From the cell containing the given text, extract its center point as (X, Y) coordinate. 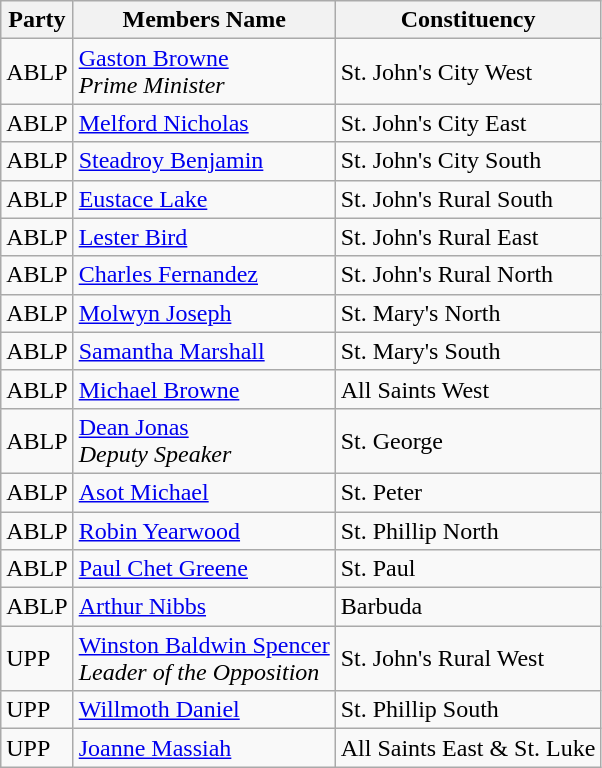
Eustace Lake (204, 199)
Lester Bird (204, 237)
Arthur Nibbs (204, 607)
Steadroy Benjamin (204, 161)
Asot Michael (204, 492)
All Saints West (468, 389)
St. John's City South (468, 161)
Michael Browne (204, 389)
St. John's Rural South (468, 199)
Charles Fernandez (204, 275)
St. John's Rural North (468, 275)
Paul Chet Greene (204, 569)
St. Paul (468, 569)
St. John's City West (468, 72)
Gaston BrownePrime Minister (204, 72)
Robin Yearwood (204, 531)
St. Mary's North (468, 313)
Party (37, 20)
Joanne Massiah (204, 748)
St. Phillip South (468, 710)
St. Peter (468, 492)
Barbuda (468, 607)
St. George (468, 440)
All Saints East & St. Luke (468, 748)
Willmoth Daniel (204, 710)
Samantha Marshall (204, 351)
St. Phillip North (468, 531)
Winston Baldwin SpencerLeader of the Opposition (204, 658)
Melford Nicholas (204, 123)
Molwyn Joseph (204, 313)
St. Mary's South (468, 351)
St. John's City East (468, 123)
Members Name (204, 20)
St. John's Rural East (468, 237)
St. John's Rural West (468, 658)
Dean JonasDeputy Speaker (204, 440)
Constituency (468, 20)
